Detect which cell encompasses the target text, then output its [x, y] center coordinate. 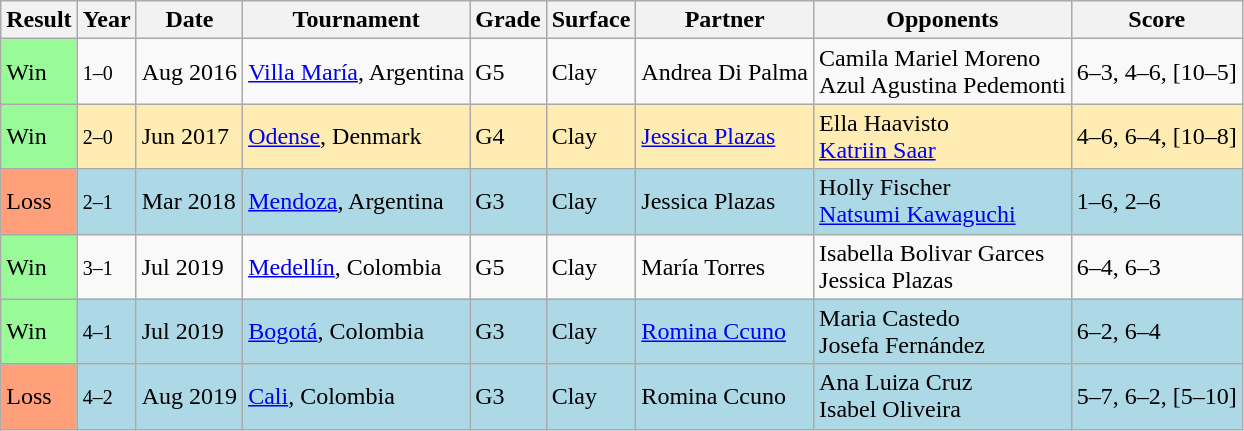
Score [1156, 20]
Grade [508, 20]
5–7, 6–2, [5–10] [1156, 396]
G4 [508, 136]
Date [189, 20]
Jun 2017 [189, 136]
Andrea Di Palma [725, 72]
Aug 2016 [189, 72]
1–0 [106, 72]
Surface [591, 20]
6–4, 6–3 [1156, 266]
Mar 2018 [189, 202]
Partner [725, 20]
1–6, 2–6 [1156, 202]
María Torres [725, 266]
Villa María, Argentina [356, 72]
Camila Mariel Moreno Azul Agustina Pedemonti [943, 72]
3–1 [106, 266]
Odense, Denmark [356, 136]
Opponents [943, 20]
Ella Haavisto Katriin Saar [943, 136]
2–0 [106, 136]
Aug 2019 [189, 396]
6–2, 6–4 [1156, 332]
2–1 [106, 202]
Tournament [356, 20]
Mendoza, Argentina [356, 202]
Medellín, Colombia [356, 266]
4–1 [106, 332]
6–3, 4–6, [10–5] [1156, 72]
Maria Castedo Josefa Fernández [943, 332]
Isabella Bolivar Garces Jessica Plazas [943, 266]
Bogotá, Colombia [356, 332]
Year [106, 20]
Cali, Colombia [356, 396]
Result [39, 20]
4–6, 6–4, [10–8] [1156, 136]
Holly Fischer Natsumi Kawaguchi [943, 202]
Ana Luiza Cruz Isabel Oliveira [943, 396]
4–2 [106, 396]
